Output the (X, Y) coordinate of the center of the cell containing the given text.  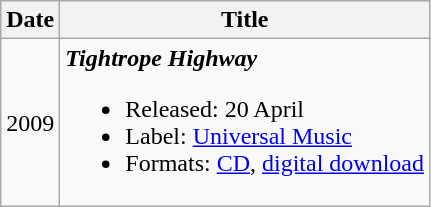
2009 (30, 122)
Title (245, 20)
Tightrope HighwayReleased: 20 AprilLabel: Universal MusicFormats: CD, digital download (245, 122)
Date (30, 20)
